Pinpoint the cell where the given text exists, returning its (X, Y) midpoint coordinate. 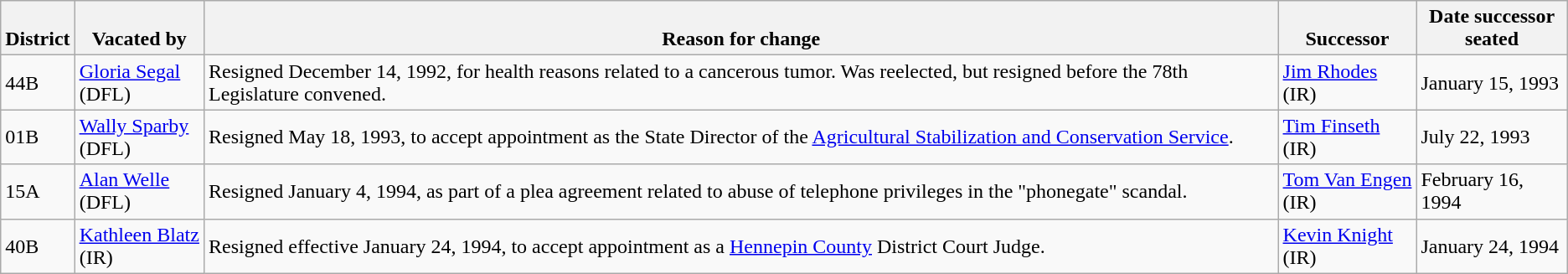
Successor (1347, 28)
Jim Rhodes(IR) (1347, 82)
Resigned December 14, 1992, for health reasons related to a cancerous tumor. Was reelected, but resigned before the 78th Legislature convened. (740, 82)
Kevin Knight(IR) (1347, 246)
15A (38, 191)
Resigned effective January 24, 1994, to accept appointment as a Hennepin County District Court Judge. (740, 246)
January 24, 1994 (1492, 246)
July 22, 1993 (1492, 137)
Tim Finseth(IR) (1347, 137)
Reason for change (740, 28)
District (38, 28)
Gloria Segal(DFL) (139, 82)
January 15, 1993 (1492, 82)
February 16, 1994 (1492, 191)
01B (38, 137)
Wally Sparby(DFL) (139, 137)
Resigned January 4, 1994, as part of a plea agreement related to abuse of telephone privileges in the "phonegate" scandal. (740, 191)
Tom Van Engen(IR) (1347, 191)
Resigned May 18, 1993, to accept appointment as the State Director of the Agricultural Stabilization and Conservation Service. (740, 137)
40B (38, 246)
Kathleen Blatz(IR) (139, 246)
44B (38, 82)
Vacated by (139, 28)
Date successorseated (1492, 28)
Alan Welle(DFL) (139, 191)
